Capture the cell that displays the provided text and extract its (x, y) central coordinate. 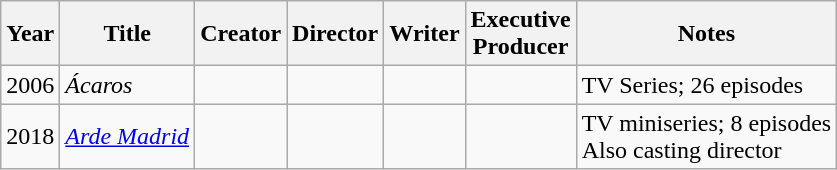
Year (30, 34)
Creator (241, 34)
TV miniseries; 8 episodesAlso casting director (706, 136)
Writer (424, 34)
TV Series; 26 episodes (706, 85)
Arde Madrid (128, 136)
Notes (706, 34)
2018 (30, 136)
ExecutiveProducer (520, 34)
2006 (30, 85)
Director (336, 34)
Title (128, 34)
Ácaros (128, 85)
